Pinpoint the cell where the given text exists, returning its (X, Y) midpoint coordinate. 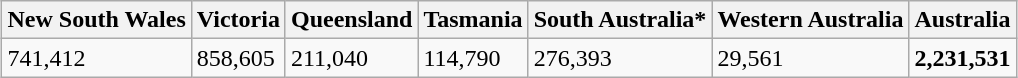
Queensland (351, 20)
114,790 (473, 58)
Australia (962, 20)
741,412 (96, 58)
29,561 (810, 58)
858,605 (238, 58)
Western Australia (810, 20)
Victoria (238, 20)
New South Wales (96, 20)
Tasmania (473, 20)
South Australia* (620, 20)
2,231,531 (962, 58)
276,393 (620, 58)
211,040 (351, 58)
